Provide the (x, y) coordinate of the cell's center where the given text is located.  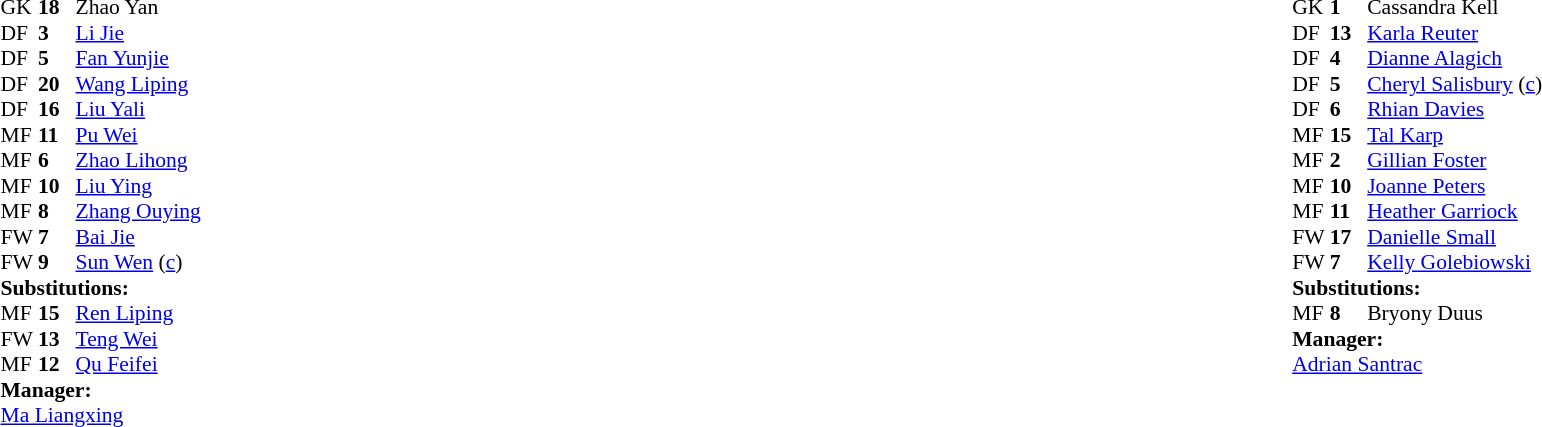
Liu Yali (138, 109)
Ren Liping (138, 313)
Rhian Davies (1454, 109)
2 (1349, 161)
Zhang Ouying (138, 211)
Dianne Alagich (1454, 59)
3 (57, 33)
Teng Wei (138, 339)
Sun Wen (c) (138, 263)
Danielle Small (1454, 237)
Liu Ying (138, 186)
9 (57, 263)
Fan Yunjie (138, 59)
Karla Reuter (1454, 33)
4 (1349, 59)
16 (57, 109)
Cheryl Salisbury (c) (1454, 84)
Joanne Peters (1454, 186)
Adrian Santrac (1417, 365)
Qu Feifei (138, 365)
Tal Karp (1454, 135)
Wang Liping (138, 84)
Gillian Foster (1454, 161)
Zhao Lihong (138, 161)
Heather Garriock (1454, 211)
Kelly Golebiowski (1454, 263)
Bai Jie (138, 237)
Li Jie (138, 33)
12 (57, 365)
Pu Wei (138, 135)
Bryony Duus (1454, 313)
20 (57, 84)
17 (1349, 237)
